Detect which cell encompasses the target text, then output its (x, y) center coordinate. 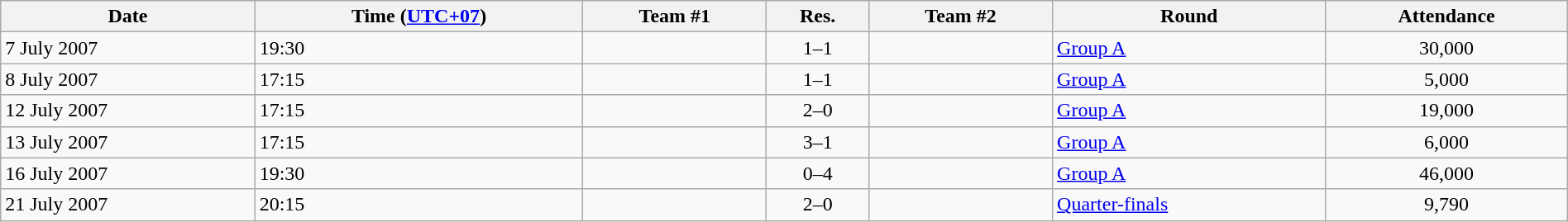
46,000 (1446, 173)
Team #2 (961, 17)
Date (127, 17)
Team #1 (675, 17)
0–4 (818, 173)
5,000 (1446, 79)
Attendance (1446, 17)
21 July 2007 (127, 205)
6,000 (1446, 142)
3–1 (818, 142)
30,000 (1446, 48)
Quarter-finals (1189, 205)
16 July 2007 (127, 173)
9,790 (1446, 205)
7 July 2007 (127, 48)
19,000 (1446, 111)
Round (1189, 17)
12 July 2007 (127, 111)
8 July 2007 (127, 79)
20:15 (418, 205)
Time (UTC+07) (418, 17)
13 July 2007 (127, 142)
Res. (818, 17)
